Find where the given text appears and provide that cell's center as (x, y) coordinate. 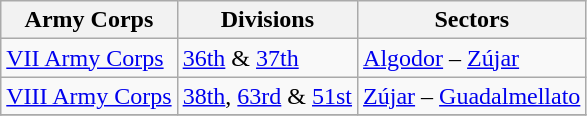
36th & 37th (267, 58)
Army Corps (89, 20)
Divisions (267, 20)
Zújar – Guadalmellato (472, 96)
Sectors (472, 20)
38th, 63rd & 51st (267, 96)
Algodor – Zújar (472, 58)
VII Army Corps (89, 58)
VIII Army Corps (89, 96)
